Extract the [x, y] coordinate from the center of the cell holding the provided text.  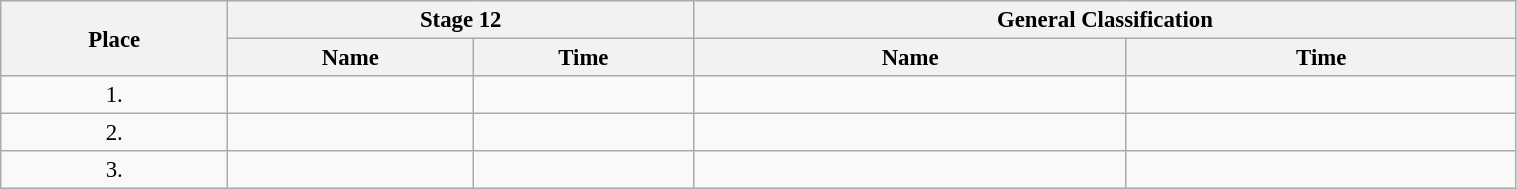
General Classification [1105, 20]
Stage 12 [461, 20]
Place [114, 38]
1. [114, 95]
3. [114, 170]
2. [114, 133]
